Scan for the cell matching the given text and deliver its (X, Y) coordinate at center. 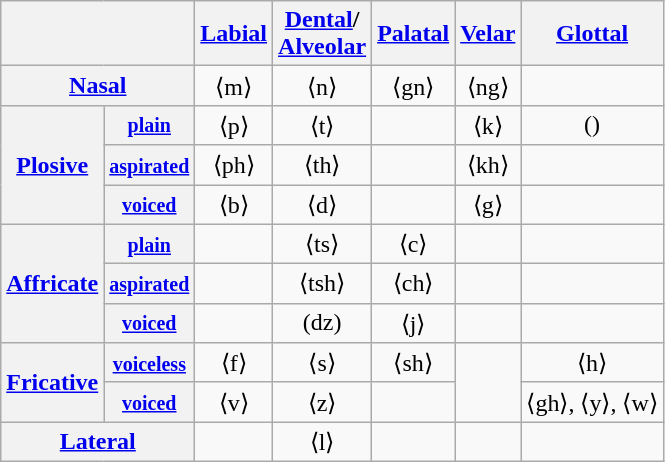
⟨th⟩ (322, 165)
⟨v⟩ (234, 402)
⟨ch⟩ (414, 284)
⟨j⟩ (414, 323)
⟨m⟩ (234, 86)
Affricate (52, 284)
⟨gh⟩, ⟨y⟩, ⟨w⟩ (592, 402)
voiceless (150, 363)
⟨f⟩ (234, 363)
⟨k⟩ (488, 125)
⟨z⟩ (322, 402)
Labial (234, 34)
Palatal (414, 34)
() (592, 125)
⟨h⟩ (592, 363)
⟨g⟩ (488, 204)
⟨tsh⟩ (322, 284)
⟨n⟩ (322, 86)
⟨b⟩ (234, 204)
Plosive (52, 164)
⟨kh⟩ (488, 165)
⟨l⟩ (322, 442)
Lateral (98, 442)
⟨gn⟩ (414, 86)
⟨ng⟩ (488, 86)
⟨d⟩ (322, 204)
⟨c⟩ (414, 244)
⟨s⟩ (322, 363)
Dental/Alveolar (322, 34)
(dz) (322, 323)
Velar (488, 34)
⟨t⟩ (322, 125)
⟨sh⟩ (414, 363)
Fricative (52, 382)
⟨ph⟩ (234, 165)
⟨ts⟩ (322, 244)
Nasal (98, 86)
Glottal (592, 34)
⟨p⟩ (234, 125)
